Output the (x, y) coordinate of the center of the cell containing the given text.  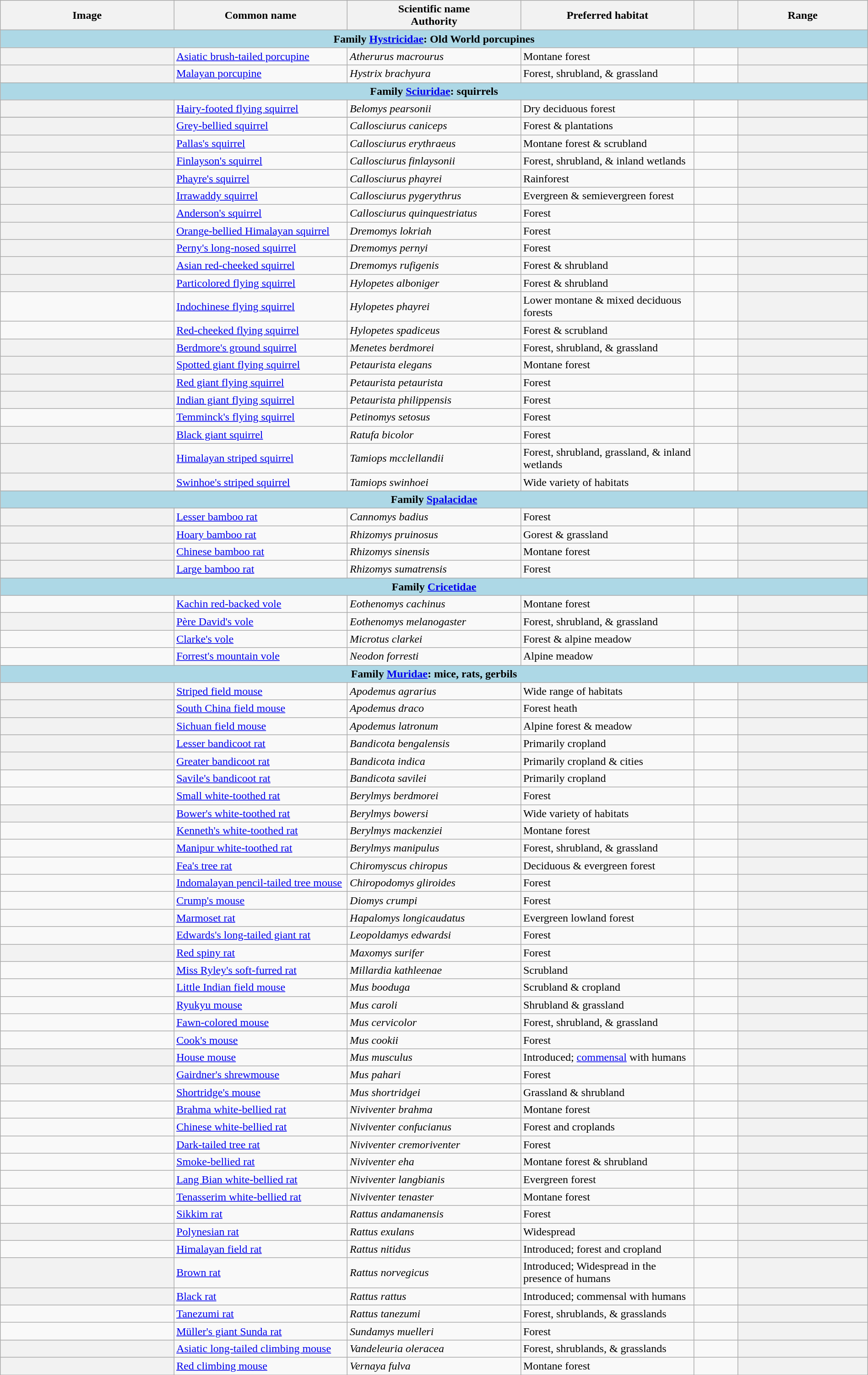
Belomys pearsonii (434, 109)
Hoary bamboo rat (261, 535)
Brahma white-bellied rat (261, 1110)
Polynesian rat (261, 1232)
Callosciurus caniceps (434, 126)
Evergreen forest (607, 1179)
Berdmore's ground squirrel (261, 348)
Petinomys setosus (434, 417)
Vernaya fulva (434, 1366)
Black rat (261, 1296)
Forest, shrubland, & inland wetlands (607, 161)
Hylopetes alboniger (434, 283)
Malayan porcupine (261, 74)
Shrubland & grassland (607, 1005)
Clarke's vole (261, 639)
Smoke-bellied rat (261, 1162)
Rhizomys sinensis (434, 552)
Callosciurus erythraeus (434, 143)
Indian giant flying squirrel (261, 400)
Forest heath (607, 709)
Apodemus agrarius (434, 691)
Tanezumi rat (261, 1314)
Ratufa bicolor (434, 435)
Dremomys pernyi (434, 248)
Berylmys mackenziei (434, 831)
Bandicota indica (434, 761)
Rattus norvegicus (434, 1272)
Chiromyscus chiropus (434, 866)
Family Spalacidae (434, 499)
Particolored flying squirrel (261, 283)
Montane forest & shrubland (607, 1162)
Indomalayan pencil-tailed tree mouse (261, 883)
Petaurista philippensis (434, 400)
Spotted giant flying squirrel (261, 365)
Hapalomys longicaudatus (434, 918)
Lower montane & mixed deciduous forests (607, 307)
Pallas's squirrel (261, 143)
Family Cricetidae (434, 587)
Grey-bellied squirrel (261, 126)
Père David's vole (261, 622)
Müller's giant Sunda rat (261, 1331)
Irrawaddy squirrel (261, 196)
Tenasserim white-bellied rat (261, 1197)
Berylmys berdmorei (434, 796)
Menetes berdmorei (434, 348)
Rhizomys sumatrensis (434, 569)
Rattus tanezumi (434, 1314)
Rattus exulans (434, 1232)
Niviventer eha (434, 1162)
Shortridge's mouse (261, 1092)
Fawn-colored mouse (261, 1022)
Large bamboo rat (261, 569)
Edwards's long-tailed giant rat (261, 935)
Temminck's flying squirrel (261, 417)
Chinese bamboo rat (261, 552)
Microtus clarkei (434, 639)
Rattus andamanensis (434, 1214)
Forest & plantations (607, 126)
Callosciurus quinquestriatus (434, 213)
Himalayan field rat (261, 1249)
Berylmys bowersi (434, 813)
Bandicota bengalensis (434, 743)
Mus pahari (434, 1075)
Scrubland (607, 970)
Chiropodomys gliroides (434, 883)
Cook's mouse (261, 1040)
Ryukyu mouse (261, 1005)
South China field mouse (261, 709)
Cannomys badius (434, 517)
Dry deciduous forest (607, 109)
Maxomys surifer (434, 953)
Little Indian field mouse (261, 988)
Dremomys rufigenis (434, 266)
Hylopetes phayrei (434, 307)
Atherurus macrourus (434, 56)
Red climbing mouse (261, 1366)
Forrest's mountain vole (261, 656)
Brown rat (261, 1272)
Lang Bian white-bellied rat (261, 1179)
Chinese white-bellied rat (261, 1127)
Savile's bandicoot rat (261, 778)
House mouse (261, 1057)
Petaurista petaurista (434, 382)
Niviventer brahma (434, 1110)
Rattus rattus (434, 1296)
Miss Ryley's soft-furred rat (261, 970)
Rainforest (607, 178)
Niviventer langbianis (434, 1179)
Mus musculus (434, 1057)
Eothenomys melanogaster (434, 622)
Mus booduga (434, 988)
Widespread (607, 1232)
Asiatic brush-tailed porcupine (261, 56)
Asian red-cheeked squirrel (261, 266)
Family Muridae: mice, rats, gerbils (434, 674)
Family Hystricidae: Old World porcupines (434, 39)
Orange-bellied Himalayan squirrel (261, 230)
Mus caroli (434, 1005)
Alpine meadow (607, 656)
Montane forest & scrubland (607, 143)
Forest & alpine meadow (607, 639)
Finlayson's squirrel (261, 161)
Tamiops mcclellandii (434, 458)
Niviventer confucianus (434, 1127)
Rhizomys pruinosus (434, 535)
Small white-toothed rat (261, 796)
Callosciurus phayrei (434, 178)
Vandeleuria oleracea (434, 1348)
Rattus nitidus (434, 1249)
Apodemus draco (434, 709)
Neodon forresti (434, 656)
Sikkim rat (261, 1214)
Introduced; forest and cropland (607, 1249)
Bower's white-toothed rat (261, 813)
Millardia kathleenae (434, 970)
Primarily cropland & cities (607, 761)
Mus cervicolor (434, 1022)
Red spiny rat (261, 953)
Scientific nameAuthority (434, 16)
Image (87, 16)
Berylmys manipulus (434, 848)
Manipur white-toothed rat (261, 848)
Hairy-footed flying squirrel (261, 109)
Dark-tailed tree rat (261, 1145)
Gairdner's shrewmouse (261, 1075)
Red giant flying squirrel (261, 382)
Diomys crumpi (434, 900)
Gorest & grassland (607, 535)
Niviventer cremoriventer (434, 1145)
Forest, shrubland, grassland, & inland wetlands (607, 458)
Kachin red-backed vole (261, 604)
Leopoldamys edwardsi (434, 935)
Petaurista elegans (434, 365)
Alpine forest & meadow (607, 726)
Niviventer tenaster (434, 1197)
Sundamys muelleri (434, 1331)
Mus shortridgei (434, 1092)
Striped field mouse (261, 691)
Bandicota savilei (434, 778)
Swinhoe's striped squirrel (261, 482)
Sichuan field mouse (261, 726)
Forest and croplands (607, 1127)
Common name (261, 16)
Callosciurus pygerythrus (434, 196)
Hystrix brachyura (434, 74)
Apodemus latronum (434, 726)
Eothenomys cachinus (434, 604)
Dremomys lokriah (434, 230)
Wide range of habitats (607, 691)
Indochinese flying squirrel (261, 307)
Scrubland & cropland (607, 988)
Crump's mouse (261, 900)
Family Sciuridae: squirrels (434, 91)
Tamiops swinhoei (434, 482)
Lesser bamboo rat (261, 517)
Perny's long-nosed squirrel (261, 248)
Evergreen lowland forest (607, 918)
Deciduous & evergreen forest (607, 866)
Callosciurus finlaysonii (434, 161)
Evergreen & semievergreen forest (607, 196)
Phayre's squirrel (261, 178)
Mus cookii (434, 1040)
Himalayan striped squirrel (261, 458)
Marmoset rat (261, 918)
Fea's tree rat (261, 866)
Preferred habitat (607, 16)
Red-cheeked flying squirrel (261, 330)
Hylopetes spadiceus (434, 330)
Greater bandicoot rat (261, 761)
Black giant squirrel (261, 435)
Kenneth's white-toothed rat (261, 831)
Anderson's squirrel (261, 213)
Asiatic long-tailed climbing mouse (261, 1348)
Grassland & shrubland (607, 1092)
Range (803, 16)
Forest & scrubland (607, 330)
Lesser bandicoot rat (261, 743)
Introduced; Widespread in the presence of humans (607, 1272)
